Output the [X, Y] coordinate of the center of the cell containing the given text.  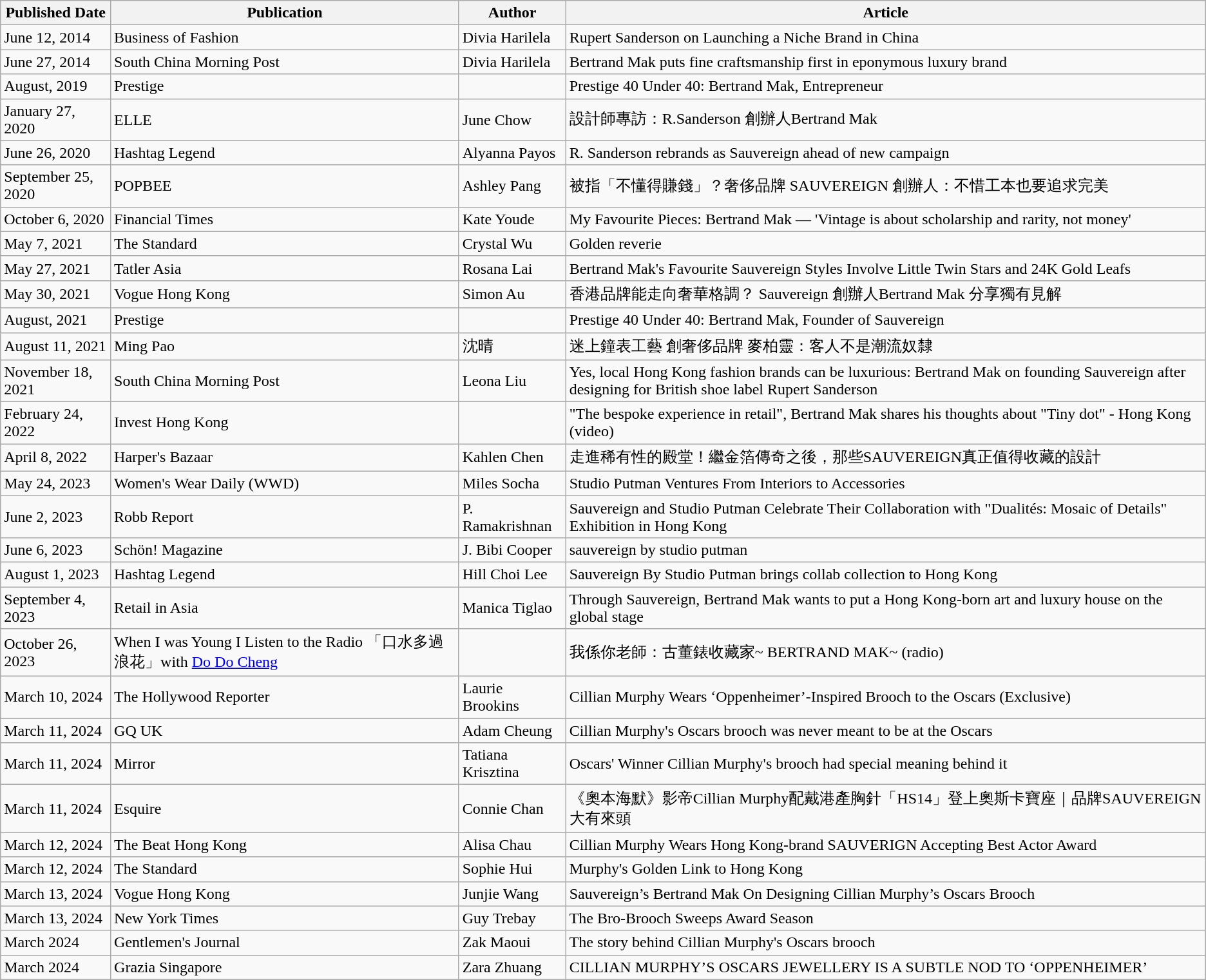
Publication [285, 13]
J. Bibi Cooper [512, 550]
Tatler Asia [285, 268]
Business of Fashion [285, 37]
Mirror [285, 764]
The Hollywood Reporter [285, 697]
Murphy's Golden Link to Hong Kong [885, 869]
Kate Youde [512, 219]
Connie Chan [512, 809]
Bertrand Mak's Favourite Sauvereign Styles Involve Little Twin Stars and 24K Gold Leafs [885, 268]
設計師專訪：R.Sanderson 創辦人Bertrand Mak [885, 120]
Retail in Asia [285, 607]
Robb Report [285, 517]
Grazia Singapore [285, 967]
Esquire [285, 809]
Cillian Murphy's Oscars brooch was never meant to be at the Oscars [885, 731]
Sophie Hui [512, 869]
《奧本海默》影帝Cillian Murphy配戴港產胸針「HS14」登上奧斯卡寶座｜品牌SAUVEREIGN大有來頭 [885, 809]
Sauvereign and Studio Putman Celebrate Their Collaboration with "Dualités: Mosaic of Details" Exhibition in Hong Kong [885, 517]
Ashley Pang [512, 186]
Sauvereign’s Bertrand Mak On Designing Cillian Murphy’s Oscars Brooch [885, 894]
Oscars' Winner Cillian Murphy's brooch had special meaning behind it [885, 764]
Tatiana Krisztina [512, 764]
ELLE [285, 120]
Through Sauvereign, Bertrand Mak wants to put a Hong Kong-born art and luxury house on the global stage [885, 607]
Invest Hong Kong [285, 423]
"The bespoke experience in retail", Bertrand Mak shares his thoughts about "Tiny dot" - Hong Kong (video) [885, 423]
Rosana Lai [512, 268]
Leona Liu [512, 381]
迷上鐘表工藝 創奢侈品牌 麥柏靈：客人不是潮流奴隸 [885, 347]
sauvereign by studio putman [885, 550]
Cillian Murphy Wears Hong Kong-brand SAUVERIGN Accepting Best Actor Award [885, 845]
June Chow [512, 120]
The Beat Hong Kong [285, 845]
Bertrand Mak puts fine craftsmanship first in eponymous luxury brand [885, 62]
November 18, 2021 [55, 381]
Guy Trebay [512, 918]
P. Ramakrishnan [512, 517]
POPBEE [285, 186]
Adam Cheung [512, 731]
Crystal Wu [512, 244]
August, 2019 [55, 86]
May 27, 2021 [55, 268]
Author [512, 13]
Rupert Sanderson on Launching a Niche Brand in China [885, 37]
Women's Wear Daily (WWD) [285, 483]
October 26, 2023 [55, 653]
September 25, 2020 [55, 186]
Ming Pao [285, 347]
Miles Socha [512, 483]
Cillian Murphy Wears ‘Oppenheimer’-Inspired Brooch to the Oscars (Exclusive) [885, 697]
June 27, 2014 [55, 62]
The Bro-Brooch Sweeps Award Season [885, 918]
R. Sanderson rebrands as Sauvereign ahead of new campaign [885, 153]
Junjie Wang [512, 894]
February 24, 2022 [55, 423]
Manica Tiglao [512, 607]
Harper's Bazaar [285, 457]
June 2, 2023 [55, 517]
Laurie Brookins [512, 697]
Yes, local Hong Kong fashion brands can be luxurious: Bertrand Mak on founding Sauvereign after designing for British shoe label Rupert Sanderson [885, 381]
Zara Zhuang [512, 967]
June 6, 2023 [55, 550]
New York Times [285, 918]
May 7, 2021 [55, 244]
Article [885, 13]
Prestige 40 Under 40: Bertrand Mak, Founder of Sauvereign [885, 320]
Gentlemen's Journal [285, 943]
June 26, 2020 [55, 153]
August 1, 2023 [55, 574]
August 11, 2021 [55, 347]
January 27, 2020 [55, 120]
被指「不懂得賺錢」？奢侈品牌 SAUVEREIGN 創辦人：不惜工本也要追求完美 [885, 186]
The story behind Cillian Murphy's Oscars brooch [885, 943]
Alisa Chau [512, 845]
My Favourite Pieces: Bertrand Mak — 'Vintage is about scholarship and rarity, not money' [885, 219]
Alyanna Payos [512, 153]
Hill Choi Lee [512, 574]
May 24, 2023 [55, 483]
我係你老師：古董錶收藏家~ BERTRAND MAK~ (radio) [885, 653]
Studio Putman Ventures From Interiors to Accessories [885, 483]
Sauvereign By Studio Putman brings collab collection to Hong Kong [885, 574]
Financial Times [285, 219]
Prestige 40 Under 40: Bertrand Mak, Entrepreneur [885, 86]
Golden reverie [885, 244]
GQ UK [285, 731]
香港品牌能走向奢華格調？ Sauvereign 創辦人Bertrand Mak 分享獨有見解 [885, 294]
March 10, 2024 [55, 697]
沈晴 [512, 347]
June 12, 2014 [55, 37]
August, 2021 [55, 320]
May 30, 2021 [55, 294]
When I was Young I Listen to the Radio 「口水多過浪花」with Do Do Cheng [285, 653]
走進稀有性的殿堂！繼金箔傳奇之後，那些SAUVEREIGN真正值得收藏的設計 [885, 457]
September 4, 2023 [55, 607]
April 8, 2022 [55, 457]
CILLIAN MURPHY’S OSCARS JEWELLERY IS A SUBTLE NOD TO ‘OPPENHEIMER’ [885, 967]
Schön! Magazine [285, 550]
October 6, 2020 [55, 219]
Zak Maoui [512, 943]
Kahlen Chen [512, 457]
Published Date [55, 13]
Simon Au [512, 294]
